Provide the (X, Y) coordinate of the cell's center where the given text is located.  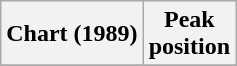
Chart (1989) (72, 34)
Peakposition (189, 34)
